Detect which cell encompasses the target text, then output its [x, y] center coordinate. 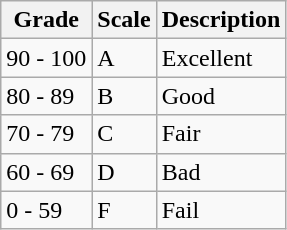
Fair [221, 134]
Fail [221, 210]
Scale [124, 20]
C [124, 134]
D [124, 172]
Description [221, 20]
80 - 89 [46, 96]
90 - 100 [46, 58]
F [124, 210]
Excellent [221, 58]
Bad [221, 172]
A [124, 58]
B [124, 96]
Grade [46, 20]
60 - 69 [46, 172]
0 - 59 [46, 210]
70 - 79 [46, 134]
Good [221, 96]
